Provide the (X, Y) coordinate of the cell's center where the given text is located.  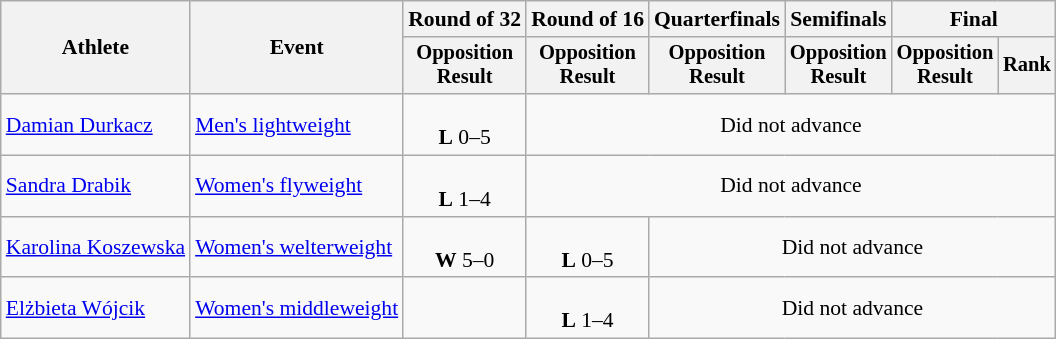
Athlete (96, 48)
Event (296, 48)
Women's welterweight (296, 248)
W 5–0 (464, 248)
Women's flyweight (296, 186)
Final (974, 19)
Elżbieta Wójcik (96, 308)
Men's lightweight (296, 124)
Round of 16 (588, 19)
Women's middleweight (296, 308)
Damian Durkacz (96, 124)
Rank (1027, 66)
Karolina Koszewska (96, 248)
Quarterfinals (717, 19)
Sandra Drabik (96, 186)
Semifinals (838, 19)
Round of 32 (464, 19)
